Locate the cell with the specified text and output its (X, Y) center coordinate. 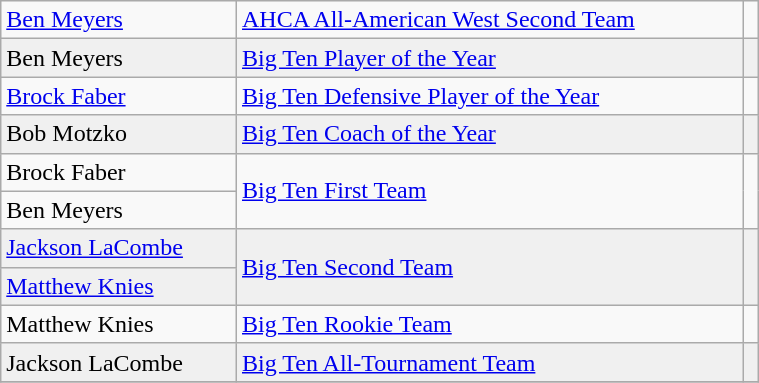
Big Ten Coach of the Year (490, 134)
Big Ten All-Tournament Team (490, 362)
Bob Motzko (119, 134)
Big Ten Rookie Team (490, 324)
Big Ten Player of the Year (490, 58)
Big Ten Defensive Player of the Year (490, 96)
Big Ten First Team (490, 191)
AHCA All-American West Second Team (490, 20)
Big Ten Second Team (490, 267)
